Identify which cell holds the provided text, then report its (x, y) central coordinate. 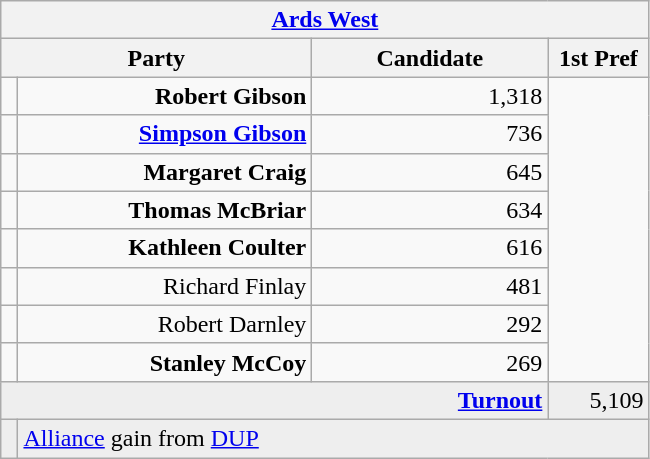
481 (430, 286)
634 (430, 210)
645 (430, 172)
736 (430, 134)
Ards West (325, 20)
Robert Darnley (165, 324)
Candidate (430, 58)
Margaret Craig (165, 172)
Stanley McCoy (165, 362)
5,109 (598, 400)
Richard Finlay (165, 286)
1,318 (430, 96)
1st Pref (598, 58)
Alliance gain from DUP (334, 438)
Kathleen Coulter (165, 248)
Party (156, 58)
Robert Gibson (165, 96)
Simpson Gibson (165, 134)
292 (430, 324)
269 (430, 362)
616 (430, 248)
Thomas McBriar (165, 210)
Turnout (274, 400)
